For the text-containing cell, return its midpoint in [x, y] coordinate format. 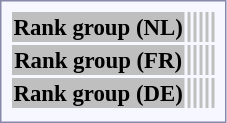
Rank group (FR) [98, 60]
Rank group (NL) [98, 27]
Rank group (DE) [98, 93]
